Return the [X, Y] coordinate for the center point of the cell that contains the specified text.  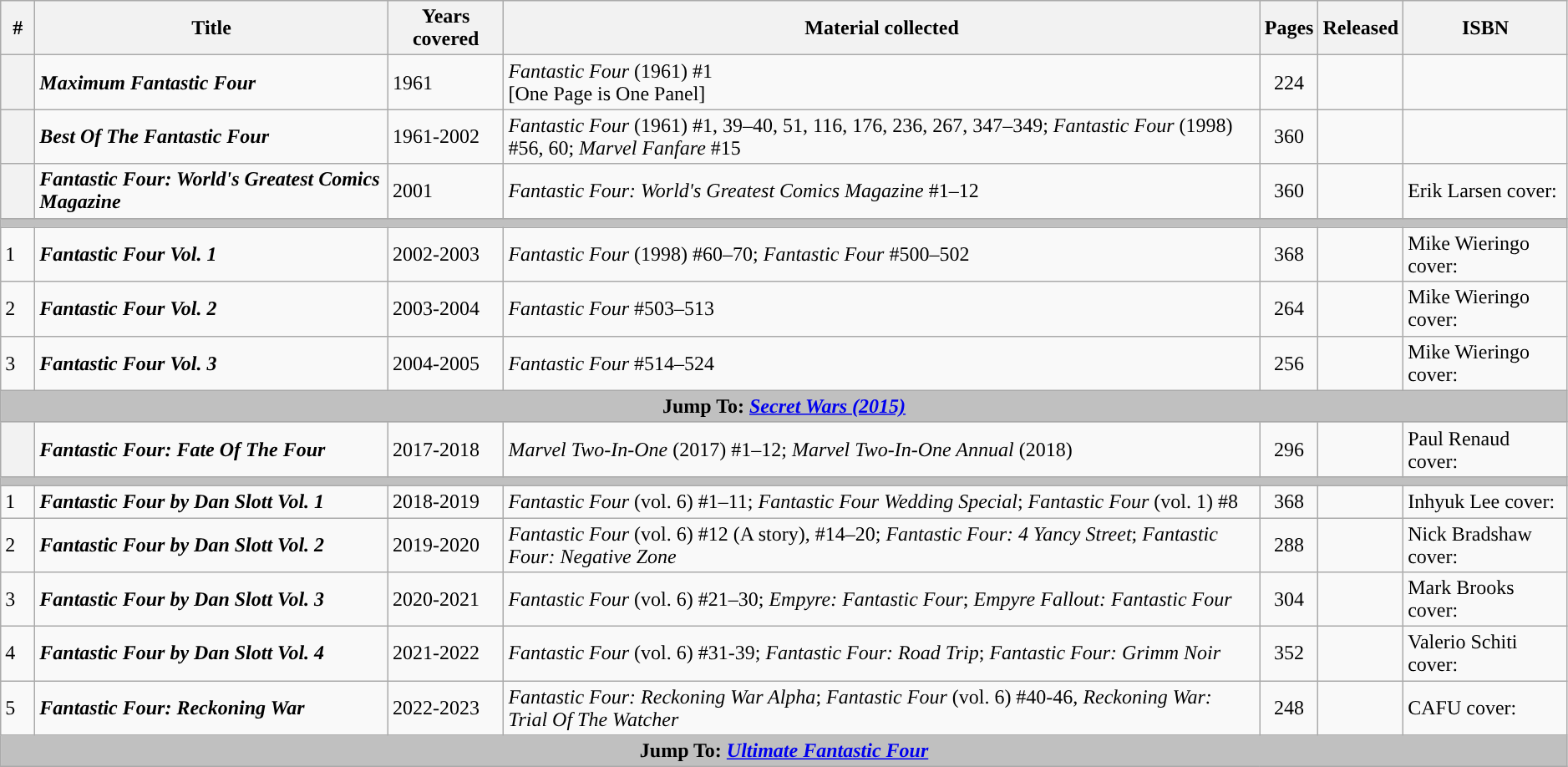
Jump To: Ultimate Fantastic Four [784, 751]
Mark Brooks cover: [1485, 600]
296 [1289, 450]
Fantastic Four #514–524 [882, 363]
Erik Larsen cover: [1485, 190]
CAFU cover: [1485, 709]
Fantastic Four Vol. 1 [212, 254]
2021-2022 [445, 653]
Fantastic Four by Dan Slott Vol. 3 [212, 600]
224 [1289, 82]
264 [1289, 309]
5 [18, 709]
288 [1289, 545]
Paul Renaud cover: [1485, 450]
Fantastic Four: Reckoning War Alpha; Fantastic Four (vol. 6) #40-46, Reckoning War: Trial Of The Watcher [882, 709]
Fantastic Four (vol. 6) #1–11; Fantastic Four Wedding Special; Fantastic Four (vol. 1) #8 [882, 501]
Best Of The Fantastic Four [212, 137]
Fantastic Four (1998) #60–70; Fantastic Four #500–502 [882, 254]
Fantastic Four: Fate Of The Four [212, 450]
2001 [445, 190]
Pages [1289, 28]
Fantastic Four: World's Greatest Comics Magazine #1–12 [882, 190]
Fantastic Four #503–513 [882, 309]
4 [18, 653]
Fantastic Four (vol. 6) #21–30; Empyre: Fantastic Four; Empyre Fallout: Fantastic Four [882, 600]
Fantastic Four Vol. 3 [212, 363]
2018-2019 [445, 501]
Fantastic Four by Dan Slott Vol. 2 [212, 545]
Fantastic Four (vol. 6) #31-39; Fantastic Four: Road Trip; Fantastic Four: Grimm Noir [882, 653]
2019-2020 [445, 545]
2017-2018 [445, 450]
2003-2004 [445, 309]
Fantastic Four: World's Greatest Comics Magazine [212, 190]
2020-2021 [445, 600]
Years covered [445, 28]
Title [212, 28]
Fantastic Four Vol. 2 [212, 309]
2022-2023 [445, 709]
Fantastic Four (1961) #1, 39–40, 51, 116, 176, 236, 267, 347–349; Fantastic Four (1998) #56, 60; Marvel Fanfare #15 [882, 137]
Jump To: Secret Wars (2015) [784, 406]
Fantastic Four (vol. 6) #12 (A story), #14–20; Fantastic Four: 4 Yancy Street; Fantastic Four: Negative Zone [882, 545]
1961 [445, 82]
Fantastic Four by Dan Slott Vol. 4 [212, 653]
2004-2005 [445, 363]
Inhyuk Lee cover: [1485, 501]
304 [1289, 600]
Fantastic Four by Dan Slott Vol. 1 [212, 501]
Valerio Schiti cover: [1485, 653]
# [18, 28]
Maximum Fantastic Four [212, 82]
256 [1289, 363]
1961-2002 [445, 137]
352 [1289, 653]
248 [1289, 709]
Fantastic Four: Reckoning War [212, 709]
Released [1361, 28]
2002-2003 [445, 254]
Nick Bradshaw cover: [1485, 545]
Material collected [882, 28]
Fantastic Four (1961) #1[One Page is One Panel] [882, 82]
ISBN [1485, 28]
Marvel Two-In-One (2017) #1–12; Marvel Two-In-One Annual (2018) [882, 450]
